Output the (X, Y) coordinate of the center of the cell containing the given text.  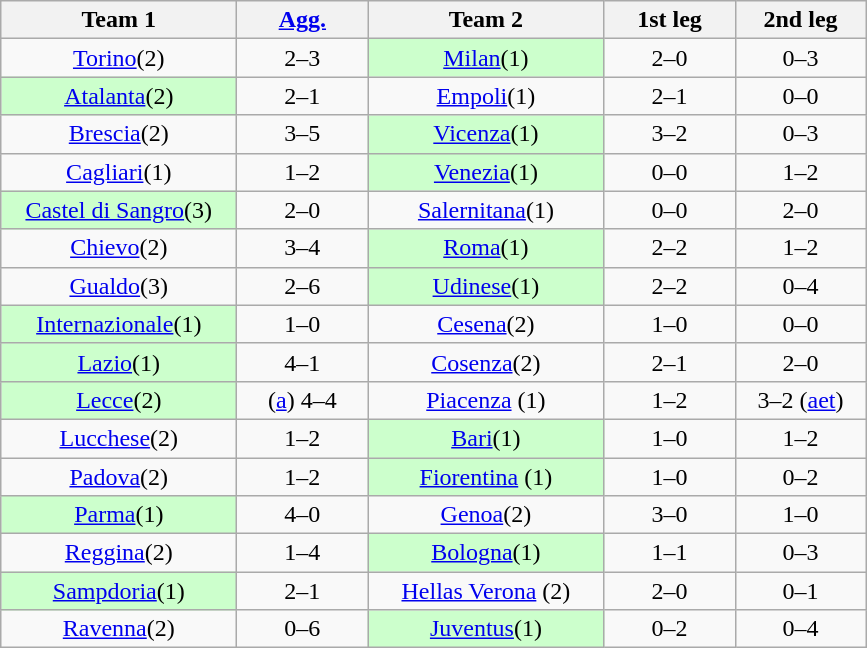
2–6 (302, 286)
Salernitana(1) (486, 210)
Cosenza(2) (486, 362)
Atalanta(2) (119, 96)
1–4 (302, 553)
Castel di Sangro(3) (119, 210)
Brescia(2) (119, 134)
Hellas Verona (2) (486, 591)
Team 1 (119, 20)
Lucchese(2) (119, 438)
Lecce(2) (119, 400)
Padova(2) (119, 477)
Agg. (302, 20)
Piacenza (1) (486, 400)
Internazionale(1) (119, 324)
Team 2 (486, 20)
Juventus(1) (486, 629)
(a) 4–4 (302, 400)
3–4 (302, 248)
Chievo(2) (119, 248)
1–1 (670, 553)
2–3 (302, 58)
1st leg (670, 20)
3–0 (670, 515)
Gualdo(3) (119, 286)
Fiorentina (1) (486, 477)
4–1 (302, 362)
Cagliari(1) (119, 172)
Udinese(1) (486, 286)
Cesena(2) (486, 324)
Genoa(2) (486, 515)
Venezia(1) (486, 172)
3–5 (302, 134)
2nd leg (800, 20)
Empoli(1) (486, 96)
Bari(1) (486, 438)
Ravenna(2) (119, 629)
0–1 (800, 591)
3–2 (670, 134)
Bologna(1) (486, 553)
Vicenza(1) (486, 134)
Reggina(2) (119, 553)
Sampdoria(1) (119, 591)
Lazio(1) (119, 362)
3–2 (aet) (800, 400)
Parma(1) (119, 515)
Roma(1) (486, 248)
0–6 (302, 629)
Torino(2) (119, 58)
Milan(1) (486, 58)
4–0 (302, 515)
